Identify which cell holds the provided text, then report its (x, y) central coordinate. 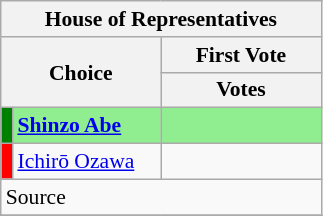
House of Representatives (161, 19)
Votes (241, 90)
Choice (81, 72)
First Vote (241, 55)
Ichirō Ozawa (86, 162)
Shinzo Abe (86, 126)
Source (161, 197)
